Determine the (x, y) coordinate at the center of the cell enclosing the given text.  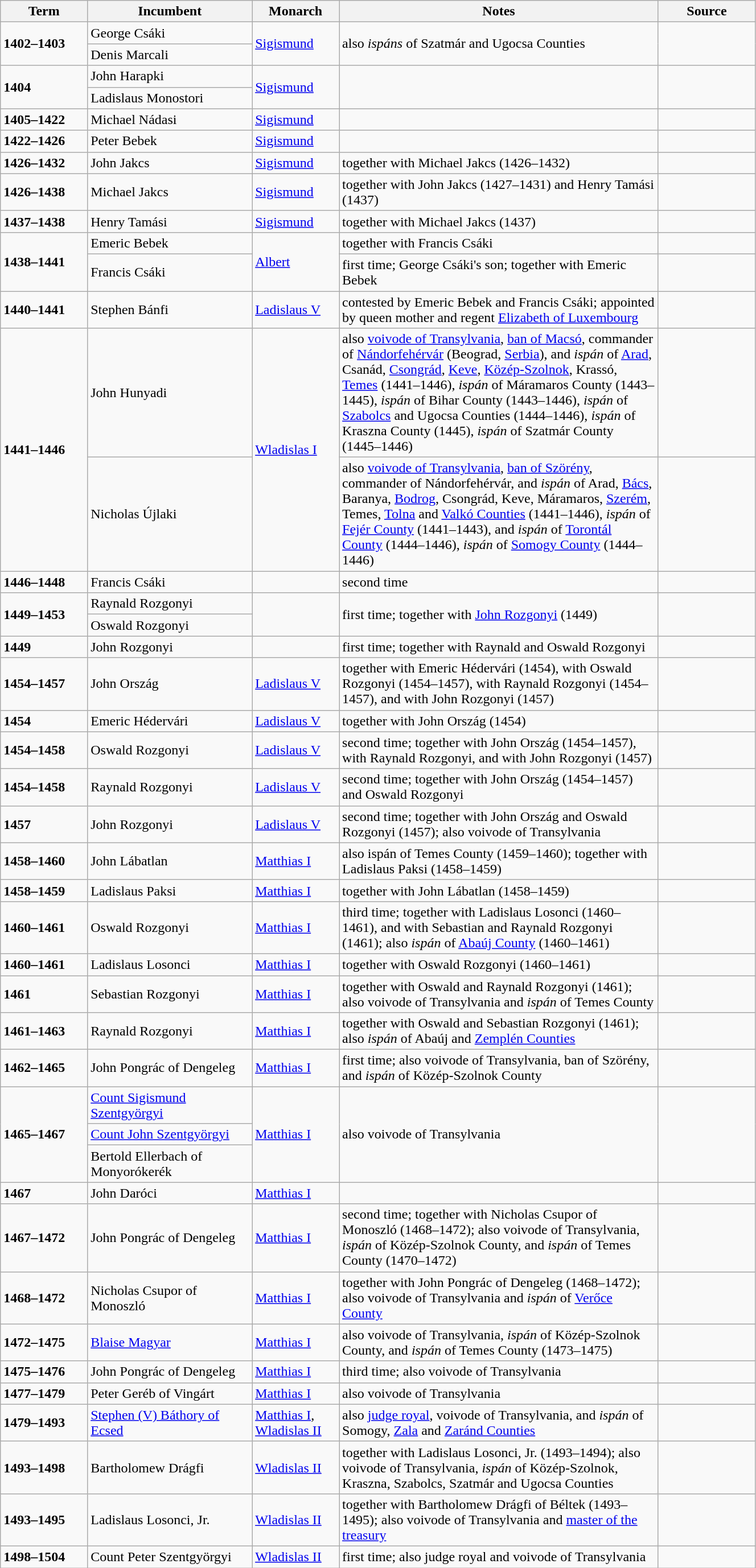
together with Oswald Rozgonyi (1460–1461) (499, 964)
Stephen (V) Báthory of Ecsed (170, 1422)
Sebastian Rozgonyi (170, 993)
together with Emeric Hédervári (1454), with Oswald Rozgonyi (1454–1457), with Raynald Rozgonyi (1454–1457), and with John Rozgonyi (1457) (499, 684)
Term (44, 11)
1467 (44, 1193)
1479–1493 (44, 1422)
Ladislaus Paksi (170, 890)
contested by Emeric Bebek and Francis Csáki; appointed by queen mother and regent Elizabeth of Luxembourg (499, 310)
1458–1459 (44, 890)
1458–1460 (44, 861)
Source (706, 11)
Emeric Hédervári (170, 721)
1468–1472 (44, 1298)
1437–1438 (44, 221)
Wladislas I (296, 449)
also ispáns of Szatmár and Ugocsa Counties (499, 44)
second time; together with John Ország (1454–1457) and Oswald Rozgonyi (499, 787)
1402–1403 (44, 44)
1467–1472 (44, 1238)
John Daróci (170, 1193)
1441–1446 (44, 449)
Peter Bebek (170, 141)
1493–1498 (44, 1467)
Emeric Bebek (170, 243)
1461–1463 (44, 1031)
Blaise Magyar (170, 1343)
Monarch (296, 11)
1461 (44, 993)
John Jakcs (170, 163)
1498–1504 (44, 1557)
1454–1457 (44, 684)
1449–1453 (44, 614)
also voivode of Transylvania, ispán of Közép-Szolnok County, and ispán of Temes County (1473–1475) (499, 1343)
first time; together with John Rozgonyi (1449) (499, 614)
Bartholomew Drágfi (170, 1467)
1438–1441 (44, 262)
third time; also voivode of Transylvania (499, 1372)
Ladislaus Monostori (170, 98)
Michael Jakcs (170, 192)
Matthias I, Wladislas II (296, 1422)
Henry Tamási (170, 221)
first time; together with Raynald and Oswald Rozgonyi (499, 647)
Count Sigismund Szentgyörgyi (170, 1105)
Stephen Bánfi (170, 310)
1426–1438 (44, 192)
Nicholas Csupor of Monoszló (170, 1298)
together with Oswald and Raynald Rozgonyi (1461); also voivode of Transylvania and ispán of Temes County (499, 993)
1446–1448 (44, 582)
together with Bartholomew Drágfi of Béltek (1493–1495); also voivode of Transylvania and master of the treasury (499, 1520)
Denis Marcali (170, 55)
also judge royal, voivode of Transylvania, and ispán of Somogy, Zala and Zaránd Counties (499, 1422)
together with Michael Jakcs (1426–1432) (499, 163)
together with Oswald and Sebastian Rozgonyi (1461); also ispán of Abaúj and Zemplén Counties (499, 1031)
1457 (44, 824)
together with John Lábatlan (1458–1459) (499, 890)
second time (499, 582)
1477–1479 (44, 1393)
1449 (44, 647)
Count John Szentgyörgyi (170, 1134)
John Harapki (170, 76)
1405–1422 (44, 119)
second time; together with John Ország and Oswald Rozgonyi (1457); also voivode of Transylvania (499, 824)
first time; also voivode of Transylvania, ban of Szörény, and ispán of Közép-Szolnok County (499, 1068)
1475–1476 (44, 1372)
together with John Pongrác of Dengeleg (1468–1472); also voivode of Transylvania and ispán of Verőce County (499, 1298)
first time; George Csáki's son; together with Emeric Bebek (499, 272)
together with John Jakcs (1427–1431) and Henry Tamási (1437) (499, 192)
John Hunyadi (170, 393)
1493–1495 (44, 1520)
Count Peter Szentgyörgyi (170, 1557)
Incumbent (170, 11)
1422–1426 (44, 141)
1426–1432 (44, 163)
1440–1441 (44, 310)
John Ország (170, 684)
1454 (44, 721)
together with Michael Jakcs (1437) (499, 221)
first time; also judge royal and voivode of Transylvania (499, 1557)
George Csáki (170, 33)
Ladislaus Losonci, Jr. (170, 1520)
Albert (296, 262)
together with John Ország (1454) (499, 721)
second time; together with John Ország (1454–1457), with Raynald Rozgonyi, and with John Rozgonyi (1457) (499, 750)
Nicholas Újlaki (170, 514)
Bertold Ellerbach of Monyorókerék (170, 1164)
Peter Geréb of Vingárt (170, 1393)
1404 (44, 87)
1472–1475 (44, 1343)
1465–1467 (44, 1134)
Ladislaus Losonci (170, 964)
also ispán of Temes County (1459–1460); together with Ladislaus Paksi (1458–1459) (499, 861)
John Lábatlan (170, 861)
1462–1465 (44, 1068)
Michael Nádasi (170, 119)
together with Francis Csáki (499, 243)
third time; together with Ladislaus Losonci (1460–1461), and with Sebastian and Raynald Rozgonyi (1461); also ispán of Abaúj County (1460–1461) (499, 927)
Notes (499, 11)
